Output the (X, Y) coordinate of the center of the cell containing the given text.  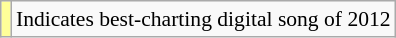
Indicates best-charting digital song of 2012 (204, 19)
